For the text-containing cell, return its midpoint in [x, y] coordinate format. 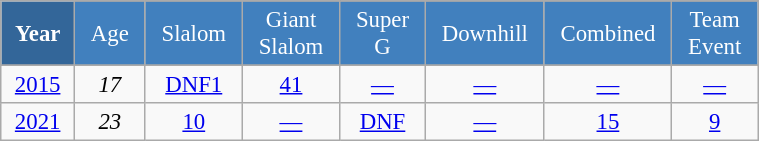
Super G [383, 34]
DNF1 [194, 85]
10 [194, 122]
41 [290, 85]
DNF [383, 122]
9 [715, 122]
GiantSlalom [290, 34]
17 [110, 85]
Downhill [484, 34]
Team Event [715, 34]
Age [110, 34]
23 [110, 122]
15 [608, 122]
Combined [608, 34]
2021 [38, 122]
Year [38, 34]
Slalom [194, 34]
2015 [38, 85]
